Identify which cell holds the provided text, then report its [X, Y] central coordinate. 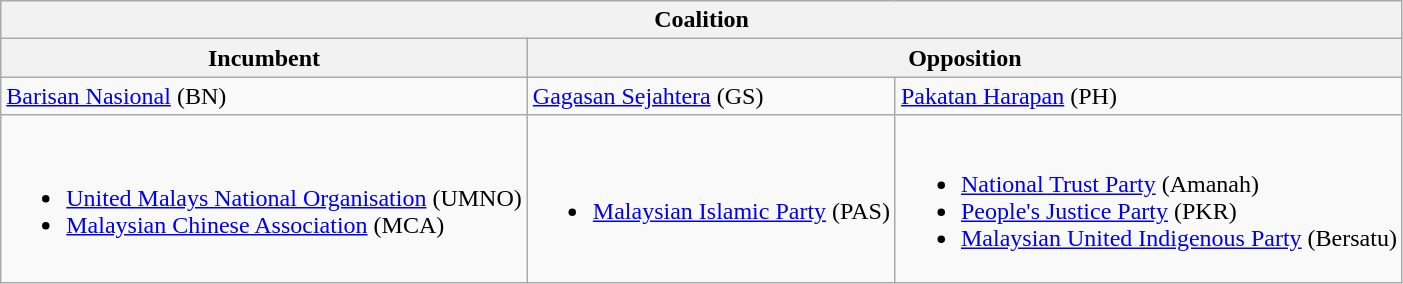
Barisan Nasional (BN) [264, 96]
United Malays National Organisation (UMNO) Malaysian Chinese Association (MCA) [264, 198]
Opposition [964, 58]
Gagasan Sejahtera (GS) [711, 96]
Incumbent [264, 58]
Pakatan Harapan (PH) [1148, 96]
Coalition [702, 20]
National Trust Party (Amanah) People's Justice Party (PKR) Malaysian United Indigenous Party (Bersatu) [1148, 198]
Malaysian Islamic Party (PAS) [711, 198]
